Return the [X, Y] coordinate for the center point of the cell that contains the specified text.  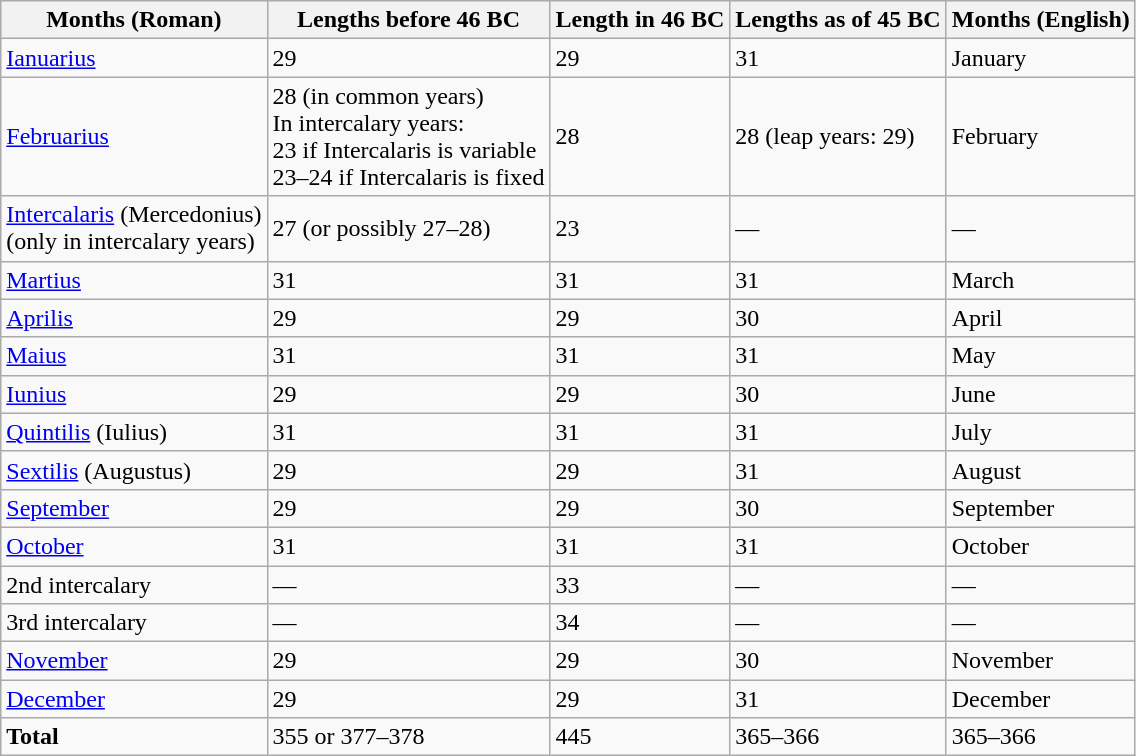
Februarius [134, 136]
June [1040, 394]
July [1040, 432]
Ianuarius [134, 58]
Aprilis [134, 318]
March [1040, 280]
Maius [134, 356]
23 [640, 228]
Martius [134, 280]
Months (English) [1040, 20]
Intercalaris (Mercedonius) (only in intercalary years) [134, 228]
January [1040, 58]
28 (in common years)In intercalary years:23 if Intercalaris is variable23–24 if Intercalaris is fixed [408, 136]
28 (leap years: 29) [838, 136]
3rd intercalary [134, 623]
Sextilis (Augustus) [134, 470]
February [1040, 136]
28 [640, 136]
2nd intercalary [134, 585]
Quintilis (Iulius) [134, 432]
Lengths before 46 BC [408, 20]
Length in 46 BC [640, 20]
Lengths as of 45 BC [838, 20]
May [1040, 356]
August [1040, 470]
34 [640, 623]
27 (or possibly 27–28) [408, 228]
33 [640, 585]
Months (Roman) [134, 20]
Iunius [134, 394]
Total [134, 737]
445 [640, 737]
April [1040, 318]
355 or 377–378 [408, 737]
